Identify which cell holds the provided text, then report its [X, Y] central coordinate. 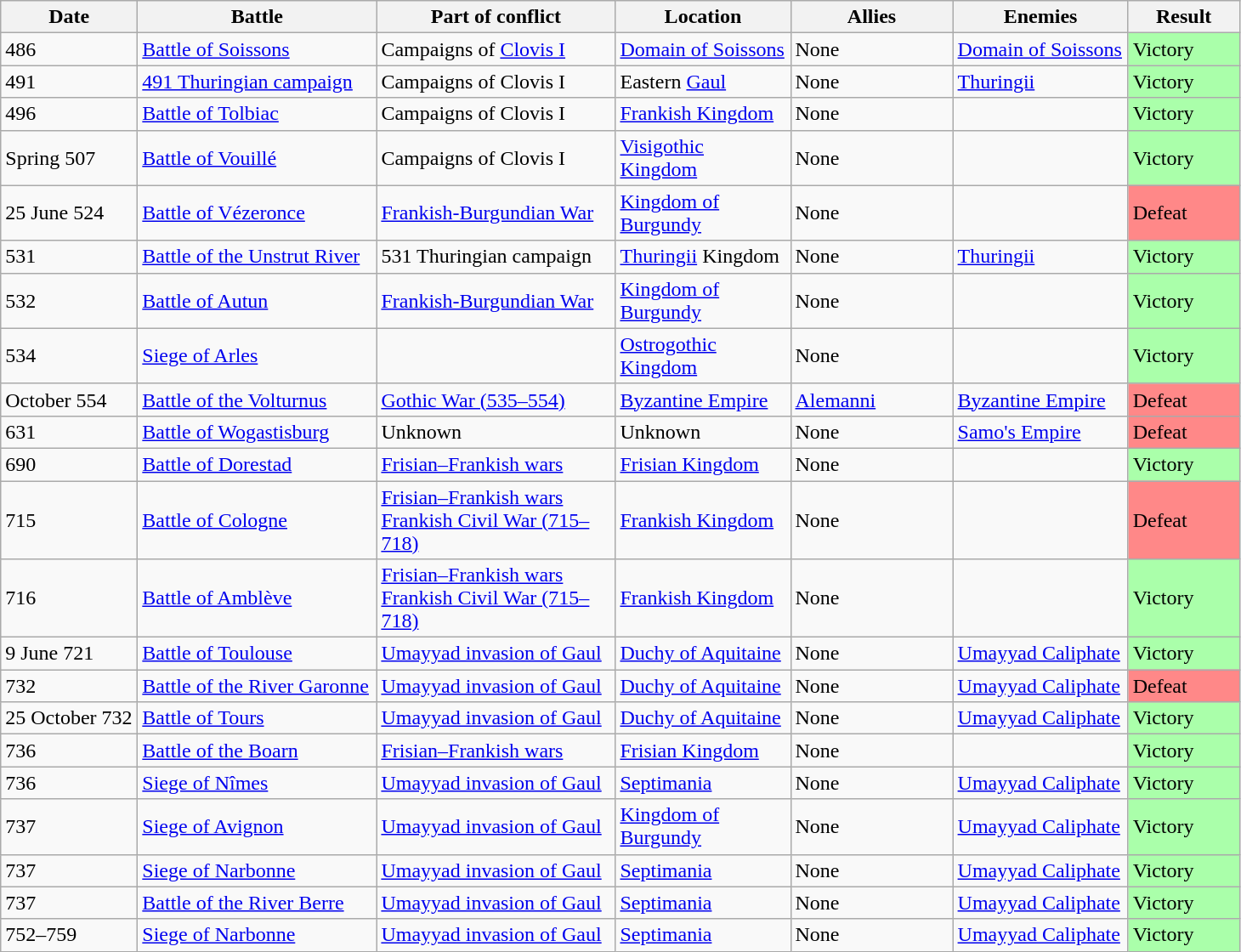
25 October 732 [70, 718]
Battle of Vouillé [257, 158]
Date [70, 17]
Battle of Cologne [257, 520]
491 Thuringian campaign [257, 82]
531 [70, 257]
Battle of the Unstrut River [257, 257]
25 June 524 [70, 212]
Spring 507 [70, 158]
752–759 [70, 935]
491 [70, 82]
Eastern Gaul [703, 82]
Siege of Nîmes [257, 783]
Battle of Wogastisburg [257, 432]
496 [70, 114]
486 [70, 49]
Alemanni [872, 399]
Battle of Tolbiac [257, 114]
Visigothic Kingdom [703, 158]
Battle of Autun [257, 301]
Enemies [1040, 17]
Samo's Empire [1040, 432]
October 554 [70, 399]
Result [1183, 17]
Battle of Tours [257, 718]
531 Thuringian campaign [496, 257]
Battle of Soissons [257, 49]
Ostrogothic Kingdom [703, 355]
631 [70, 432]
Battle of Toulouse [257, 654]
Part of conflict [496, 17]
716 [70, 598]
Siege of Arles [257, 355]
Battle of Amblève [257, 598]
Battle of Dorestad [257, 464]
532 [70, 301]
690 [70, 464]
Allies [872, 17]
Battle [257, 17]
9 June 721 [70, 654]
715 [70, 520]
Battle of the Volturnus [257, 399]
Siege of Avignon [257, 826]
Battle of the Boarn [257, 751]
Battle of the River Garonne [257, 686]
Thuringii Kingdom [703, 257]
Location [703, 17]
Battle of Vézeronce [257, 212]
732 [70, 686]
534 [70, 355]
Battle of the River Berre [257, 903]
Gothic War (535–554) [496, 399]
